Extract the [x, y] coordinate from the center of the cell holding the provided text.  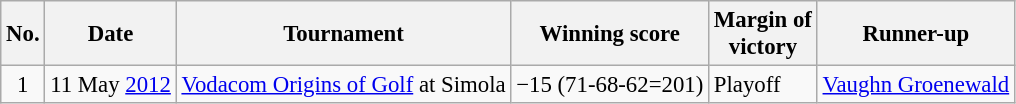
Playoff [764, 85]
Runner-up [916, 34]
Winning score [610, 34]
Margin ofvictory [764, 34]
Date [110, 34]
11 May 2012 [110, 85]
Vaughn Groenewald [916, 85]
Tournament [344, 34]
−15 (71-68-62=201) [610, 85]
1 [23, 85]
Vodacom Origins of Golf at Simola [344, 85]
No. [23, 34]
